Capture the cell that displays the provided text and extract its (X, Y) central coordinate. 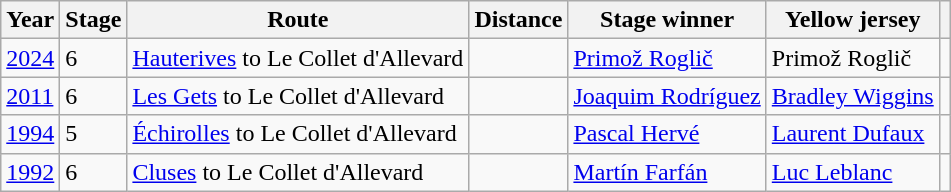
Laurent Dufaux (852, 134)
1992 (30, 172)
Luc Leblanc (852, 172)
Hauterives to Le Collet d'Allevard (298, 58)
Yellow jersey (852, 20)
Pascal Hervé (667, 134)
Route (298, 20)
5 (94, 134)
Martín Farfán (667, 172)
Bradley Wiggins (852, 96)
Stage (94, 20)
2011 (30, 96)
Stage winner (667, 20)
Échirolles to Le Collet d'Allevard (298, 134)
2024 (30, 58)
Cluses to Le Collet d'Allevard (298, 172)
1994 (30, 134)
Les Gets to Le Collet d'Allevard (298, 96)
Year (30, 20)
Distance (518, 20)
Joaquim Rodríguez (667, 96)
